Provide the (x, y) coordinate of the cell's center where the given text is located.  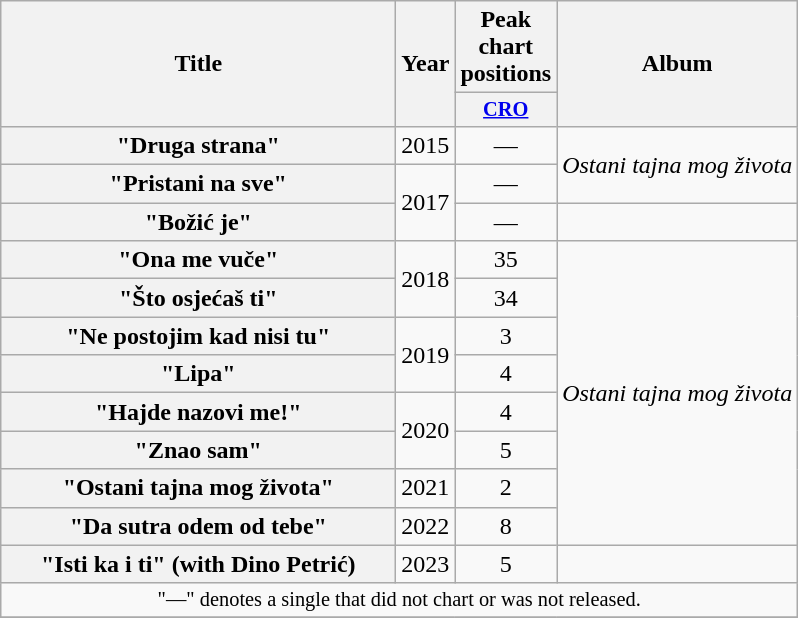
"Ne postojim kad nisi tu" (198, 336)
2020 (426, 431)
2 (506, 488)
"Ona me vuče" (198, 260)
2019 (426, 355)
2021 (426, 488)
2023 (426, 564)
Title (198, 64)
34 (506, 298)
2022 (426, 526)
"Da sutra odem od tebe" (198, 526)
35 (506, 260)
Peak chart positions (506, 47)
"Ostani tajna mog života" (198, 488)
"Hajde nazovi me!" (198, 412)
2017 (426, 203)
"Što osjećaš ti" (198, 298)
"Lipa" (198, 374)
2015 (426, 145)
Album (678, 64)
"Pristani na sve" (198, 184)
"Znao sam" (198, 450)
Year (426, 64)
3 (506, 336)
8 (506, 526)
2018 (426, 279)
"—" denotes a single that did not chart or was not released. (400, 600)
"Isti ka i ti" (with Dino Petrić) (198, 564)
"Božić je" (198, 222)
CRO (506, 110)
"Druga strana" (198, 145)
